Capture the cell that displays the provided text and extract its [X, Y] central coordinate. 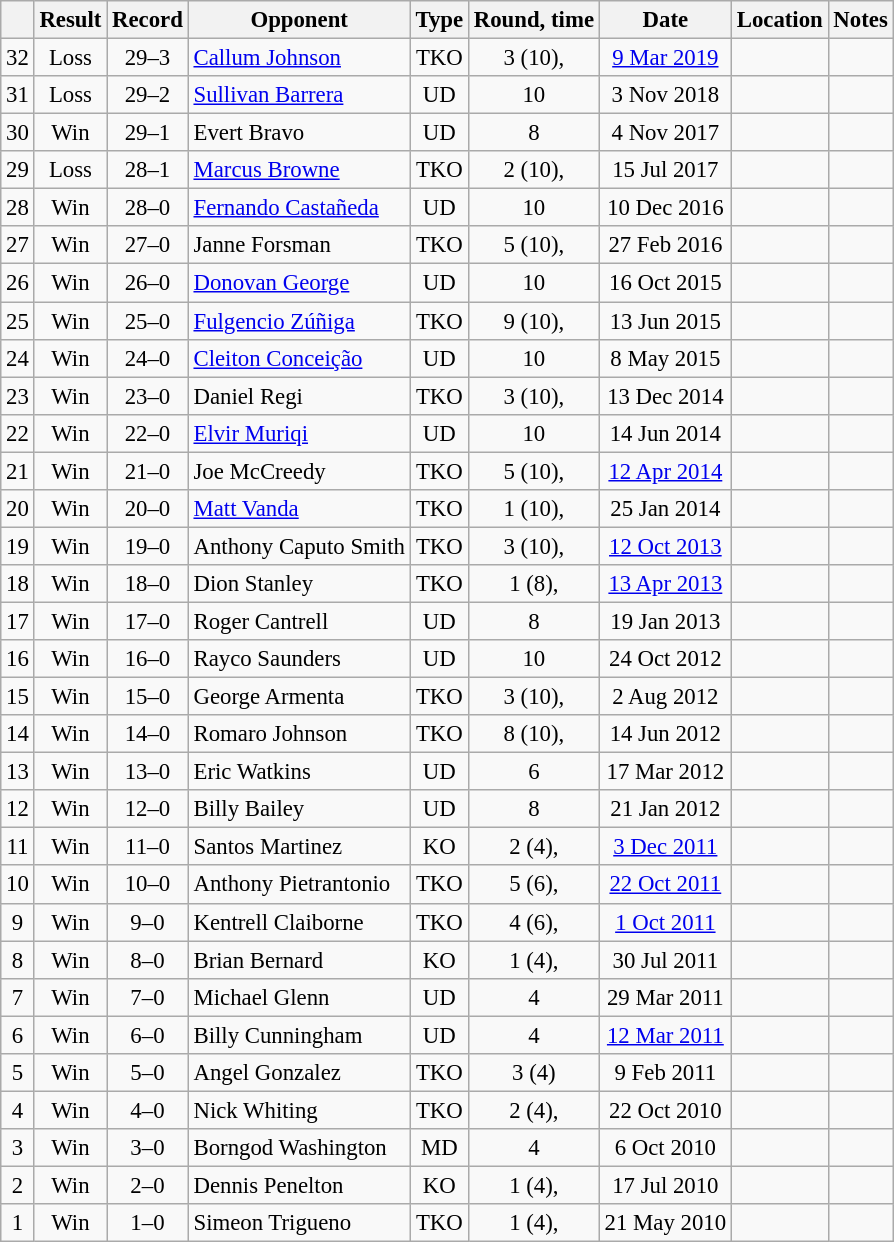
9 [18, 922]
11 [18, 847]
Borngod Washington [299, 1148]
26–0 [148, 283]
28–0 [148, 208]
Fernando Castañeda [299, 208]
Opponent [299, 20]
Romaro Johnson [299, 734]
25 Jan 2014 [665, 509]
Fulgencio Zúñiga [299, 321]
29–1 [148, 133]
3 Dec 2011 [665, 847]
24 Oct 2012 [665, 659]
Simeon Trigueno [299, 1223]
15 [18, 697]
Nick Whiting [299, 1110]
30 Jul 2011 [665, 960]
Janne Forsman [299, 245]
24–0 [148, 358]
22 Oct 2010 [665, 1110]
20 [18, 509]
23–0 [148, 396]
Dion Stanley [299, 584]
Notes [860, 20]
15–0 [148, 697]
Result [70, 20]
7 [18, 997]
23 [18, 396]
4 (6), [534, 922]
27 Feb 2016 [665, 245]
22–0 [148, 433]
Angel Gonzalez [299, 1073]
1 [18, 1223]
2 [18, 1185]
16 Oct 2015 [665, 283]
Brian Bernard [299, 960]
George Armenta [299, 697]
Billy Cunningham [299, 1035]
5 (6), [534, 885]
9–0 [148, 922]
2–0 [148, 1185]
Evert Bravo [299, 133]
25 [18, 321]
29 [18, 170]
Roger Cantrell [299, 621]
Record [148, 20]
20–0 [148, 509]
Location [780, 20]
1 (10), [534, 509]
31 [18, 95]
21 [18, 471]
9 Feb 2011 [665, 1073]
Joe McCreedy [299, 471]
10–0 [148, 885]
26 [18, 283]
17–0 [148, 621]
8 (10), [534, 734]
19 Jan 2013 [665, 621]
3 [18, 1148]
4 Nov 2017 [665, 133]
14 [18, 734]
Daniel Regi [299, 396]
21 Jan 2012 [665, 809]
13–0 [148, 772]
7–0 [148, 997]
22 [18, 433]
Michael Glenn [299, 997]
13 Dec 2014 [665, 396]
13 Jun 2015 [665, 321]
29 Mar 2011 [665, 997]
14 Jun 2014 [665, 433]
28–1 [148, 170]
6 Oct 2010 [665, 1148]
12–0 [148, 809]
12 Mar 2011 [665, 1035]
29–3 [148, 58]
24 [18, 358]
2 Aug 2012 [665, 697]
17 [18, 621]
12 Oct 2013 [665, 546]
Round, time [534, 20]
12 [18, 809]
Callum Johnson [299, 58]
18–0 [148, 584]
13 Apr 2013 [665, 584]
4–0 [148, 1110]
14 Jun 2012 [665, 734]
29–2 [148, 95]
Rayco Saunders [299, 659]
Sullivan Barrera [299, 95]
18 [18, 584]
17 Mar 2012 [665, 772]
Cleiton Conceição [299, 358]
Date [665, 20]
2 (10), [534, 170]
27–0 [148, 245]
Kentrell Claiborne [299, 922]
Marcus Browne [299, 170]
Donovan George [299, 283]
9 (10), [534, 321]
22 Oct 2011 [665, 885]
1–0 [148, 1223]
MD [439, 1148]
17 Jul 2010 [665, 1185]
Anthony Pietrantonio [299, 885]
9 Mar 2019 [665, 58]
21–0 [148, 471]
Anthony Caputo Smith [299, 546]
13 [18, 772]
19 [18, 546]
Dennis Penelton [299, 1185]
1 Oct 2011 [665, 922]
5 [18, 1073]
3 Nov 2018 [665, 95]
11–0 [148, 847]
32 [18, 58]
10 Dec 2016 [665, 208]
5–0 [148, 1073]
Billy Bailey [299, 809]
12 Apr 2014 [665, 471]
1 (8), [534, 584]
27 [18, 245]
8–0 [148, 960]
28 [18, 208]
15 Jul 2017 [665, 170]
3 (4) [534, 1073]
3–0 [148, 1148]
30 [18, 133]
Elvir Muriqi [299, 433]
21 May 2010 [665, 1223]
14–0 [148, 734]
Santos Martinez [299, 847]
Eric Watkins [299, 772]
Type [439, 20]
16–0 [148, 659]
6–0 [148, 1035]
19–0 [148, 546]
16 [18, 659]
Matt Vanda [299, 509]
25–0 [148, 321]
8 May 2015 [665, 358]
